Determine the [x, y] coordinate at the center of the cell enclosing the given text.  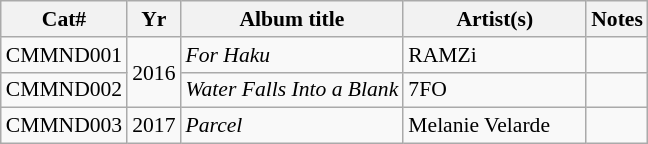
2016 [154, 72]
CMMND002 [64, 90]
Cat# [64, 19]
7FO [494, 90]
Album title [292, 19]
Melanie Velarde [494, 126]
2017 [154, 126]
Water Falls Into a Blank [292, 90]
Parcel [292, 126]
Notes [617, 19]
CMMND001 [64, 55]
Yr [154, 19]
CMMND003 [64, 126]
For Haku [292, 55]
Artist(s) [494, 19]
RAMZi [494, 55]
